Determine the [x, y] coordinate at the center of the cell enclosing the given text.  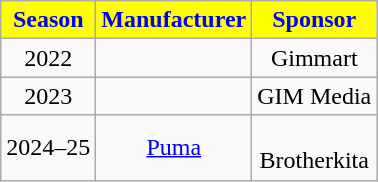
Puma [174, 148]
Gimmart [314, 58]
Season [48, 20]
Manufacturer [174, 20]
2024–25 [48, 148]
GIM Media [314, 96]
2022 [48, 58]
2023 [48, 96]
Brotherkita [314, 148]
Sponsor [314, 20]
